Return the (x, y) coordinate for the center point of the cell that contains the specified text.  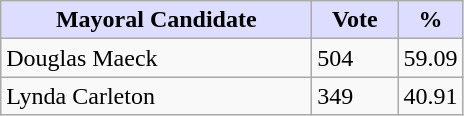
349 (355, 96)
Vote (355, 20)
59.09 (430, 58)
% (430, 20)
Mayoral Candidate (156, 20)
40.91 (430, 96)
504 (355, 58)
Douglas Maeck (156, 58)
Lynda Carleton (156, 96)
